Return [X, Y] of the center of cell containing provided text 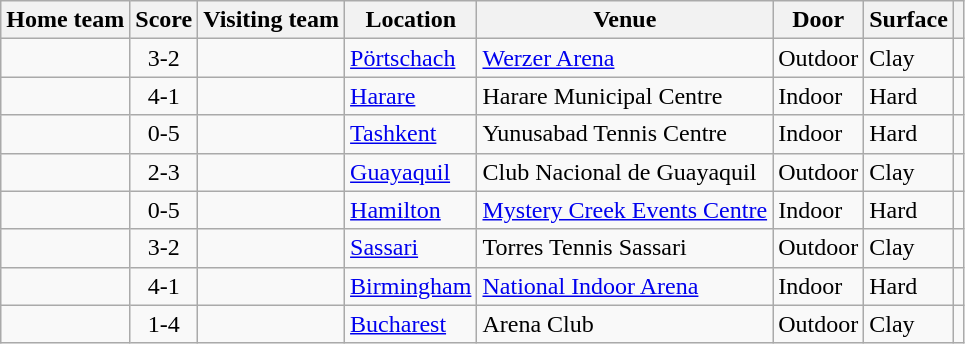
Home team [66, 20]
Arena Club [625, 324]
Harare Municipal Centre [625, 96]
Yunusabad Tennis Centre [625, 134]
Venue [625, 20]
Visiting team [272, 20]
Score [164, 20]
Sassari [411, 248]
Mystery Creek Events Centre [625, 210]
Door [818, 20]
1-4 [164, 324]
Werzer Arena [625, 58]
Birmingham [411, 286]
Harare [411, 96]
Club Nacional de Guayaquil [625, 172]
Bucharest [411, 324]
Surface [909, 20]
Location [411, 20]
2-3 [164, 172]
National Indoor Arena [625, 286]
Hamilton [411, 210]
Pörtschach [411, 58]
Tashkent [411, 134]
Torres Tennis Sassari [625, 248]
Guayaquil [411, 172]
